Search for the cell housing the specified text and yield its [x, y] center coordinate. 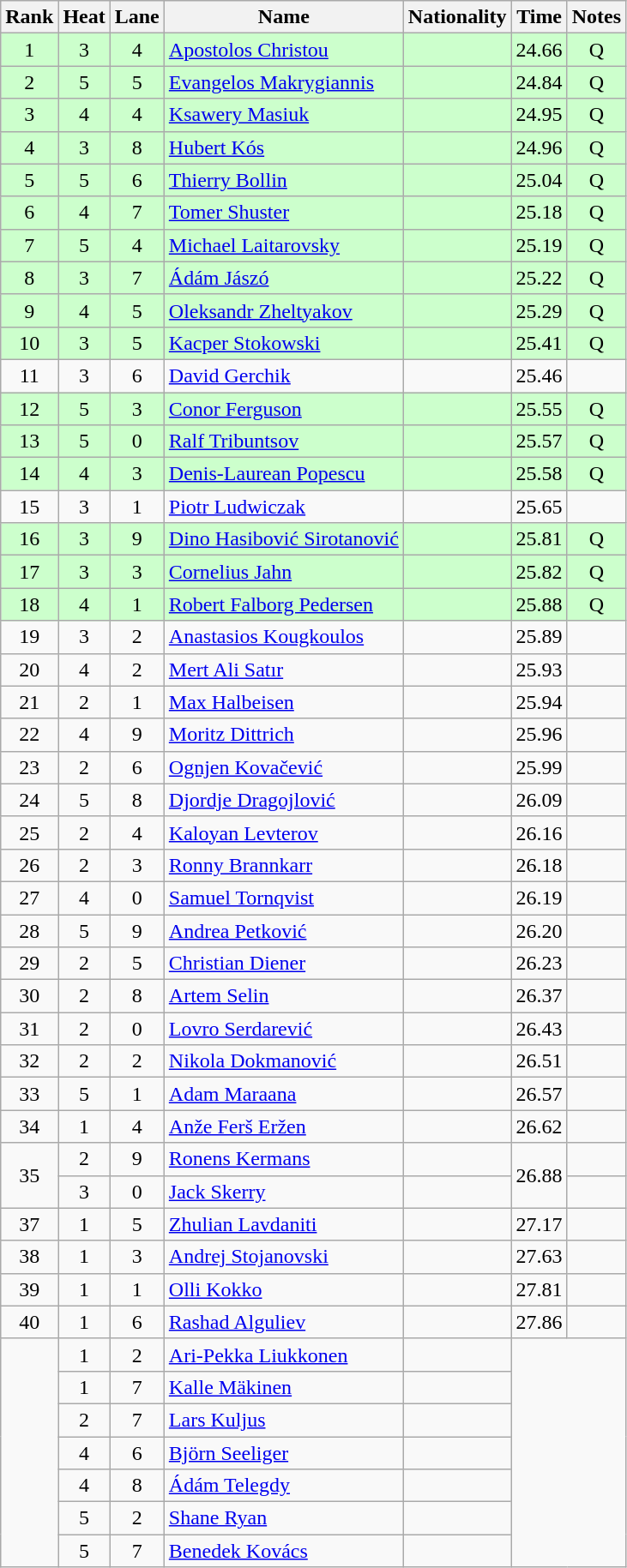
Christian Diener [283, 964]
29 [29, 964]
24.95 [539, 115]
26.23 [539, 964]
Kalle Mäkinen [283, 1387]
Nikola Dokmanović [283, 1061]
11 [29, 375]
15 [29, 507]
Piotr Ludwiczak [283, 507]
26.88 [539, 1175]
Kacper Stokowski [283, 343]
37 [29, 1224]
Rank [29, 17]
Oleksandr Zheltyakov [283, 310]
26.09 [539, 800]
Dino Hasibović Sirotanović [283, 539]
Conor Ferguson [283, 409]
Ksawery Masiuk [283, 115]
Rashad Alguliev [283, 1322]
Heat [84, 17]
10 [29, 343]
25.81 [539, 539]
Ádám Telegdy [283, 1486]
25.94 [539, 702]
Anastasios Kougkoulos [283, 637]
Evangelos Makrygiannis [283, 82]
Notes [596, 17]
Mert Ali Satır [283, 670]
Olli Kokko [283, 1289]
Hubert Kós [283, 147]
26.57 [539, 1094]
Apostolos Christou [283, 50]
16 [29, 539]
25.58 [539, 474]
27 [29, 898]
26.19 [539, 898]
Denis-Laurean Popescu [283, 474]
21 [29, 702]
22 [29, 735]
25.65 [539, 507]
26.18 [539, 865]
Ronny Brannkarr [283, 865]
39 [29, 1289]
Jack Skerry [283, 1192]
Samuel Tornqvist [283, 898]
30 [29, 996]
Anže Ferš Eržen [283, 1126]
Adam Maraana [283, 1094]
Cornelius Jahn [283, 572]
12 [29, 409]
17 [29, 572]
Andrea Petković [283, 930]
Djordje Dragojlović [283, 800]
24.66 [539, 50]
18 [29, 604]
Ognjen Kovačević [283, 767]
33 [29, 1094]
Thierry Bollin [283, 180]
26.16 [539, 832]
25.04 [539, 180]
13 [29, 442]
25.19 [539, 245]
27.86 [539, 1322]
Time [539, 17]
24.84 [539, 82]
31 [29, 1029]
24.96 [539, 147]
Tomer Shuster [283, 213]
Kaloyan Levterov [283, 832]
Björn Seeliger [283, 1453]
25.29 [539, 310]
26.43 [539, 1029]
25.18 [539, 213]
14 [29, 474]
Shane Ryan [283, 1518]
Ronens Kermans [283, 1159]
Name [283, 17]
40 [29, 1322]
Ralf Tribuntsov [283, 442]
19 [29, 637]
Robert Falborg Pedersen [283, 604]
David Gerchik [283, 375]
Lovro Serdarević [283, 1029]
25.41 [539, 343]
27.81 [539, 1289]
38 [29, 1257]
Lane [137, 17]
34 [29, 1126]
25.89 [539, 637]
28 [29, 930]
Ari-Pekka Liukkonen [283, 1355]
25.99 [539, 767]
Ádám Jászó [283, 278]
26.37 [539, 996]
25.93 [539, 670]
26.51 [539, 1061]
20 [29, 670]
Artem Selin [283, 996]
Nationality [457, 17]
27.17 [539, 1224]
Andrej Stojanovski [283, 1257]
25.55 [539, 409]
25.82 [539, 572]
25 [29, 832]
Max Halbeisen [283, 702]
25.46 [539, 375]
23 [29, 767]
32 [29, 1061]
26 [29, 865]
Benedek Kovács [283, 1551]
24 [29, 800]
25.96 [539, 735]
25.22 [539, 278]
25.57 [539, 442]
Michael Laitarovsky [283, 245]
Lars Kuljus [283, 1420]
25.88 [539, 604]
Zhulian Lavdaniti [283, 1224]
27.63 [539, 1257]
26.20 [539, 930]
35 [29, 1175]
26.62 [539, 1126]
Moritz Dittrich [283, 735]
